Output the [x, y] coordinate of the center of the cell containing the given text.  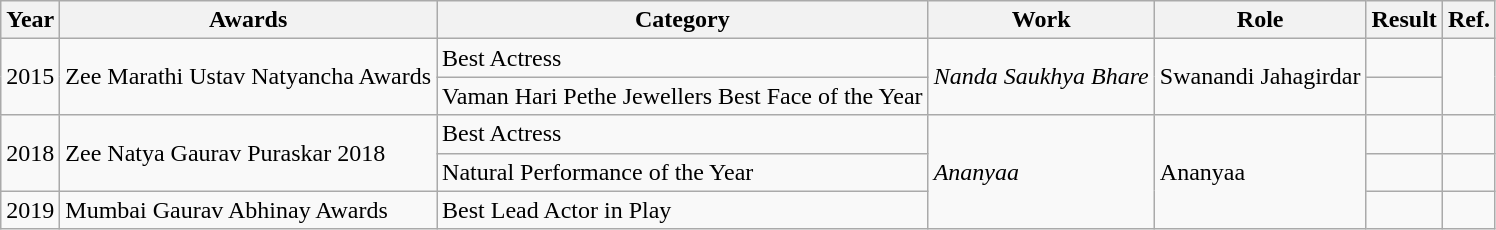
Swanandi Jahagirdar [1260, 77]
Vaman Hari Pethe Jewellers Best Face of the Year [683, 96]
Ref. [1468, 20]
Work [1041, 20]
Awards [248, 20]
2018 [30, 153]
Mumbai Gaurav Abhinay Awards [248, 210]
2015 [30, 77]
Best Lead Actor in Play [683, 210]
Natural Performance of the Year [683, 172]
Role [1260, 20]
Zee Marathi Ustav Natyancha Awards [248, 77]
Category [683, 20]
Nanda Saukhya Bhare [1041, 77]
Zee Natya Gaurav Puraskar 2018 [248, 153]
Result [1404, 20]
Year [30, 20]
2019 [30, 210]
